Pinpoint the cell where the given text exists, returning its [X, Y] midpoint coordinate. 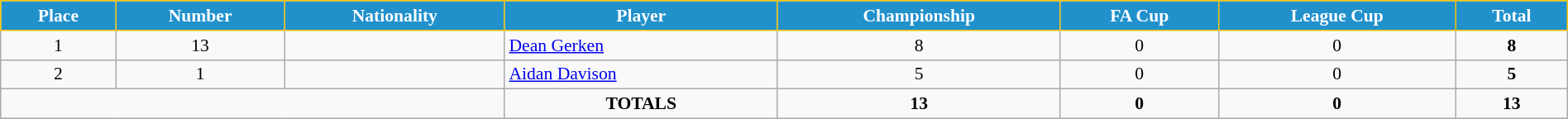
Dean Gerken [641, 45]
League Cup [1336, 16]
Place [58, 16]
Number [200, 16]
FA Cup [1140, 16]
Aidan Davison [641, 74]
Nationality [394, 16]
2 [58, 74]
Championship [919, 16]
TOTALS [641, 104]
Total [1512, 16]
Player [641, 16]
